Extract the (x, y) coordinate from the center of the cell holding the provided text.  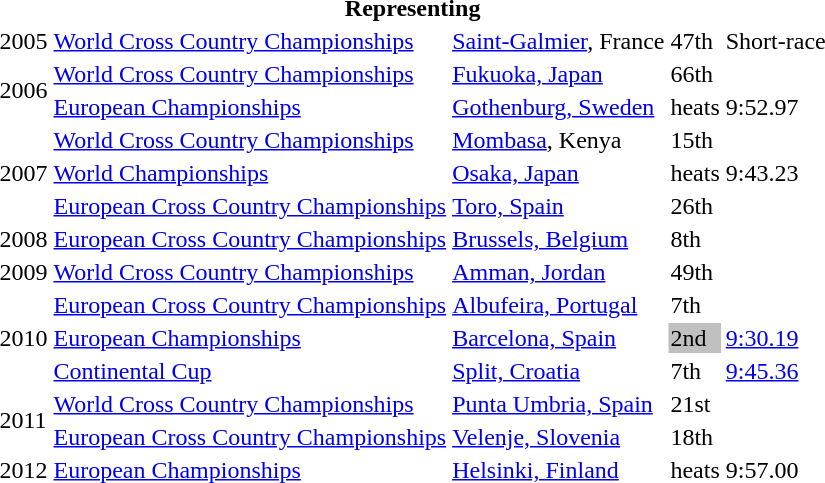
18th (695, 437)
Punta Umbria, Spain (558, 404)
66th (695, 74)
26th (695, 206)
Gothenburg, Sweden (558, 107)
Velenje, Slovenia (558, 437)
2nd (695, 338)
Amman, Jordan (558, 272)
21st (695, 404)
Fukuoka, Japan (558, 74)
Continental Cup (250, 371)
Brussels, Belgium (558, 239)
15th (695, 140)
Barcelona, Spain (558, 338)
Osaka, Japan (558, 173)
49th (695, 272)
Mombasa, Kenya (558, 140)
47th (695, 41)
Toro, Spain (558, 206)
Albufeira, Portugal (558, 305)
Split, Croatia (558, 371)
8th (695, 239)
World Championships (250, 173)
Saint-Galmier, France (558, 41)
